From the cell containing the given text, extract its center point as (x, y) coordinate. 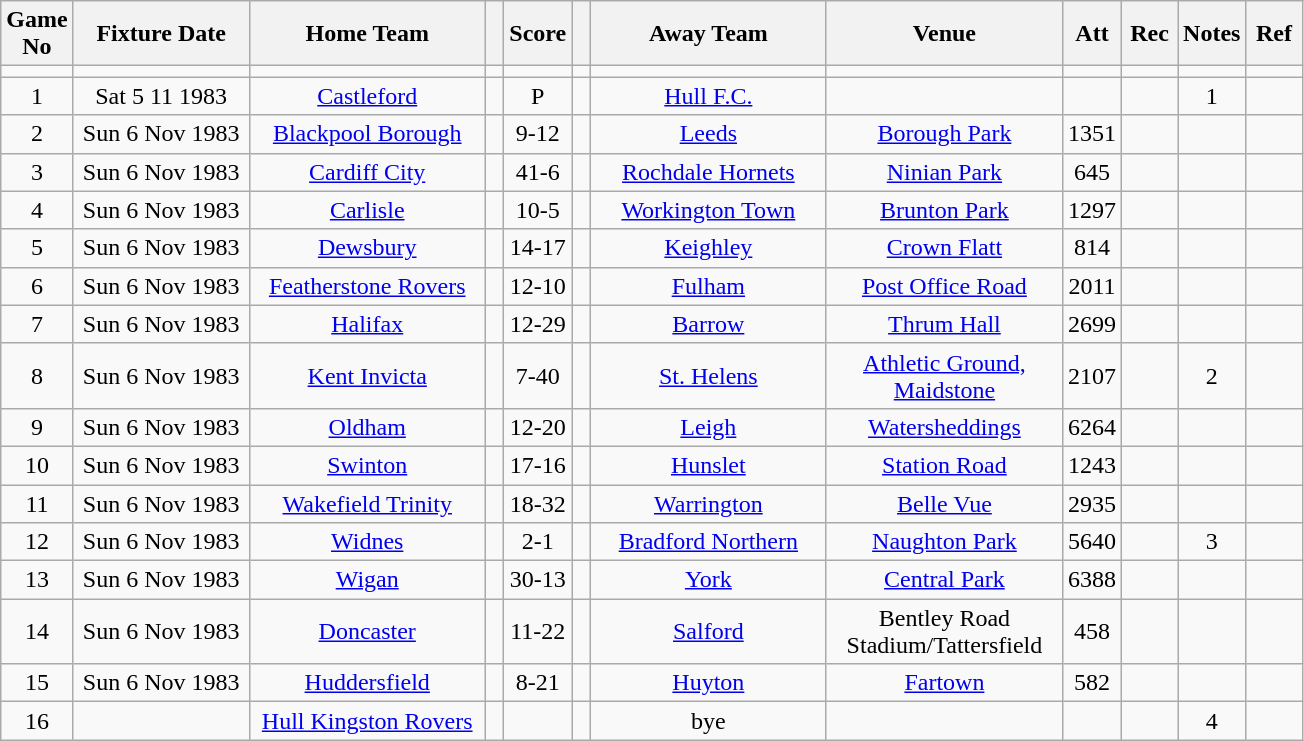
Belle Vue (944, 503)
Featherstone Rovers (367, 286)
Swinton (367, 465)
5 (37, 248)
Bradford Northern (708, 542)
Kent Invicta (367, 376)
8 (37, 376)
Oldham (367, 427)
Notes (1212, 34)
Carlisle (367, 210)
Barrow (708, 324)
13 (37, 580)
Wakefield Trinity (367, 503)
5640 (1092, 542)
814 (1092, 248)
2935 (1092, 503)
Game No (37, 34)
12-29 (538, 324)
Away Team (708, 34)
Hunslet (708, 465)
12-20 (538, 427)
P (538, 96)
Watersheddings (944, 427)
Crown Flatt (944, 248)
Blackpool Borough (367, 134)
Wigan (367, 580)
14-17 (538, 248)
Fixture Date (161, 34)
458 (1092, 632)
1351 (1092, 134)
1297 (1092, 210)
Cardiff City (367, 172)
Borough Park (944, 134)
12 (37, 542)
2107 (1092, 376)
Dewsbury (367, 248)
Rec (1150, 34)
Salford (708, 632)
582 (1092, 683)
Att (1092, 34)
6264 (1092, 427)
Score (538, 34)
Sat 5 11 1983 (161, 96)
Venue (944, 34)
Home Team (367, 34)
17-16 (538, 465)
10 (37, 465)
1243 (1092, 465)
Central Park (944, 580)
Hull Kingston Rovers (367, 721)
6388 (1092, 580)
Brunton Park (944, 210)
Naughton Park (944, 542)
Huddersfield (367, 683)
Workington Town (708, 210)
11 (37, 503)
bye (708, 721)
14 (37, 632)
Castleford (367, 96)
Keighley (708, 248)
10-5 (538, 210)
Bentley Road Stadium/Tattersfield (944, 632)
St. Helens (708, 376)
30-13 (538, 580)
Hull F.C. (708, 96)
7 (37, 324)
Athletic Ground, Maidstone (944, 376)
Thrum Hall (944, 324)
Station Road (944, 465)
Leigh (708, 427)
12-10 (538, 286)
11-22 (538, 632)
9 (37, 427)
18-32 (538, 503)
Leeds (708, 134)
Rochdale Hornets (708, 172)
2-1 (538, 542)
Ref (1274, 34)
6 (37, 286)
Widnes (367, 542)
Fulham (708, 286)
9-12 (538, 134)
7-40 (538, 376)
Doncaster (367, 632)
Huyton (708, 683)
Post Office Road (944, 286)
York (708, 580)
Halifax (367, 324)
16 (37, 721)
15 (37, 683)
41-6 (538, 172)
Fartown (944, 683)
2699 (1092, 324)
Warrington (708, 503)
8-21 (538, 683)
645 (1092, 172)
2011 (1092, 286)
Ninian Park (944, 172)
